Provide the [x, y] coordinate of the cell's center where the given text is located.  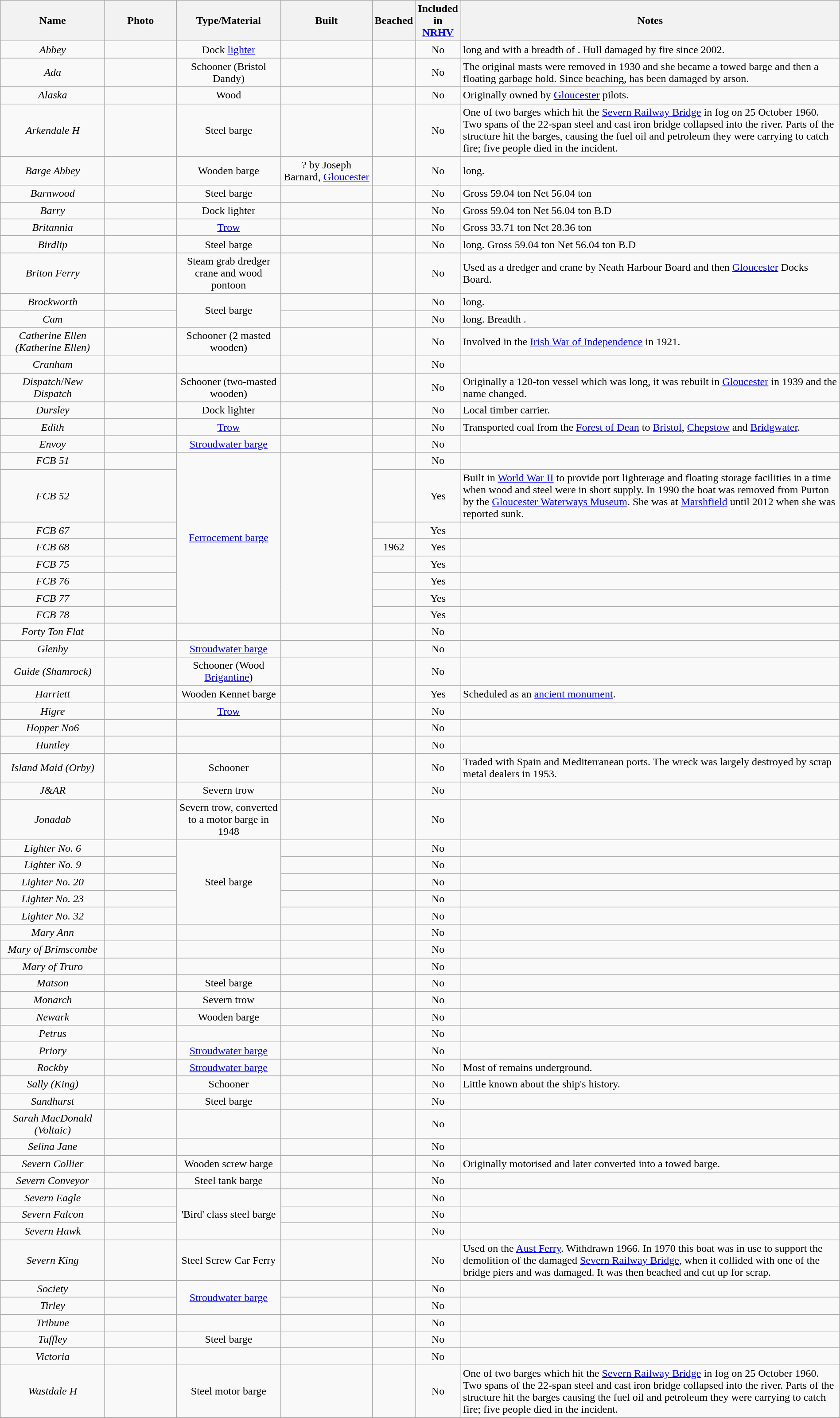
Barnwood [53, 194]
Society [53, 1289]
FCB 52 [53, 495]
Originally motorised and later converted into a towed barge. [650, 1164]
Tribune [53, 1323]
Island Maid (Orby) [53, 767]
Edith [53, 427]
Monarch [53, 1000]
Sarah MacDonald (Voltaic) [53, 1124]
FCB 78 [53, 615]
Wood [229, 95]
Gross 59.04 ton Net 56.04 ton B.D [650, 210]
Briton Ferry [53, 273]
Gross 33.71 ton Net 28.36 ton [650, 227]
Photo [141, 21]
Matson [53, 983]
Guide (Shamrock) [53, 672]
Schooner (Wood Brigantine) [229, 672]
Local timber carrier. [650, 410]
Selina Jane [53, 1147]
Cranham [53, 365]
FCB 51 [53, 461]
Glenby [53, 648]
Sandhurst [53, 1101]
Ferrocement barge [229, 538]
Barry [53, 210]
Most of remains underground. [650, 1067]
Alaska [53, 95]
Harriett [53, 694]
long. Gross 59.04 ton Net 56.04 ton B.D [650, 244]
Severn Falcon [53, 1214]
Used as a dredger and crane by Neath Harbour Board and then Gloucester Docks Board. [650, 273]
Lighter No. 32 [53, 915]
Severn Hawk [53, 1231]
Steel tank barge [229, 1180]
Steel motor barge [229, 1391]
Birdlip [53, 244]
Built [327, 21]
Wooden Kennet barge [229, 694]
Steam grab dredger crane and wood pontoon [229, 273]
Arkendale H [53, 130]
Forty Ton Flat [53, 631]
Severn Eagle [53, 1197]
Involved in the Irish War of Independence in 1921. [650, 342]
Steel Screw Car Ferry [229, 1260]
FCB 76 [53, 581]
Tuffley [53, 1340]
Mary of Truro [53, 966]
Catherine Ellen (Katherine Ellen) [53, 342]
Type/Material [229, 21]
Newark [53, 1017]
long and with a breadth of . Hull damaged by fire since 2002. [650, 50]
Severn Conveyor [53, 1180]
FCB 75 [53, 564]
Included in NRHV [438, 21]
Notes [650, 21]
Brockworth [53, 302]
Jonadab [53, 819]
long. Breadth . [650, 319]
Scheduled as an ancient monument. [650, 694]
Schooner (Bristol Dandy) [229, 73]
Victoria [53, 1356]
FCB 77 [53, 598]
Lighter No. 23 [53, 899]
Cam [53, 319]
Severn King [53, 1260]
FCB 68 [53, 547]
Barge Abbey [53, 171]
Gross 59.04 ton Net 56.04 ton [650, 194]
J&AR [53, 791]
Rockby [53, 1067]
Mary Ann [53, 932]
Priory [53, 1051]
Transported coal from the Forest of Dean to Bristol, Chepstow and Bridgwater. [650, 427]
Dursley [53, 410]
Severn trow, converted to a motor barge in 1948 [229, 819]
Dispatch/New Dispatch [53, 387]
Schooner (two-masted wooden) [229, 387]
The original masts were removed in 1930 and she became a towed barge and then a floating garbage hold. Since beaching, has been damaged by arson. [650, 73]
Lighter No. 9 [53, 865]
FCB 67 [53, 530]
Originally a 120-ton vessel which was long, it was rebuilt in Gloucester in 1939 and the name changed. [650, 387]
Mary of Brimscombe [53, 949]
Little known about the ship's history. [650, 1084]
Traded with Spain and Mediterranean ports. The wreck was largely destroyed by scrap metal dealers in 1953. [650, 767]
Name [53, 21]
Envoy [53, 444]
Severn Collier [53, 1164]
Tirley [53, 1306]
Beached [394, 21]
Abbey [53, 50]
Huntley [53, 745]
Britannia [53, 227]
Lighter No. 20 [53, 882]
Schooner (2 masted wooden) [229, 342]
Higre [53, 711]
Originally owned by Gloucester pilots. [650, 95]
? by Joseph Barnard, Gloucester [327, 171]
Lighter No. 6 [53, 848]
Sally (King) [53, 1084]
1962 [394, 547]
Ada [53, 73]
Hopper No6 [53, 728]
Wooden screw barge [229, 1164]
'Bird' class steel barge [229, 1214]
Wastdale H [53, 1391]
Petrus [53, 1034]
